Extract the (x, y) coordinate from the center of the cell holding the provided text.  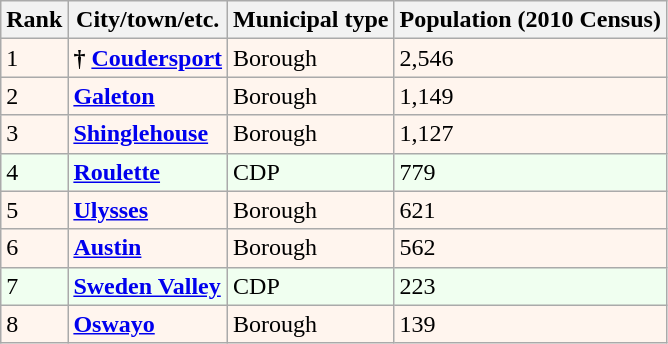
223 (530, 286)
139 (530, 324)
6 (34, 248)
Oswayo (148, 324)
4 (34, 172)
779 (530, 172)
Rank (34, 20)
Roulette (148, 172)
2 (34, 96)
2,546 (530, 58)
8 (34, 324)
5 (34, 210)
Sweden Valley (148, 286)
Ulysses (148, 210)
Galeton (148, 96)
1 (34, 58)
621 (530, 210)
3 (34, 134)
Municipal type (311, 20)
1,127 (530, 134)
Austin (148, 248)
Shinglehouse (148, 134)
† Coudersport (148, 58)
1,149 (530, 96)
City/town/etc. (148, 20)
Population (2010 Census) (530, 20)
7 (34, 286)
562 (530, 248)
